Return (x, y) of the center of cell containing provided text 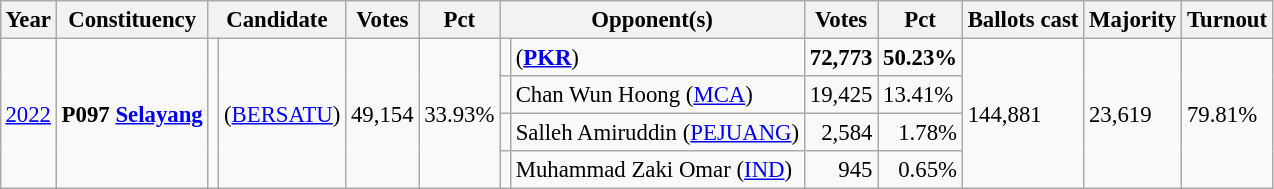
13.41% (920, 95)
33.93% (460, 113)
23,619 (1133, 113)
Chan Wun Hoong (MCA) (657, 95)
Majority (1133, 20)
Turnout (1228, 20)
Constituency (132, 20)
Salleh Amiruddin (PEJUANG) (657, 133)
(BERSATU) (282, 113)
2022 (28, 113)
Ballots cast (1022, 20)
19,425 (840, 95)
Muhammad Zaki Omar (IND) (657, 170)
(PKR) (657, 57)
Candidate (277, 20)
1.78% (920, 133)
79.81% (1228, 113)
Year (28, 20)
P097 Selayang (132, 113)
144,881 (1022, 113)
0.65% (920, 170)
945 (840, 170)
72,773 (840, 57)
2,584 (840, 133)
50.23% (920, 57)
Opponent(s) (652, 20)
49,154 (382, 113)
